Capture the cell that displays the provided text and extract its [x, y] central coordinate. 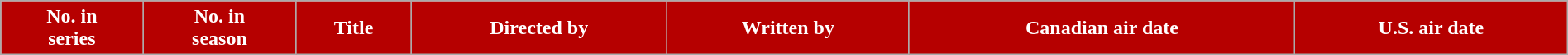
Canadian air date [1102, 28]
U.S. air date [1431, 28]
Directed by [539, 28]
No. inseries [72, 28]
No. inseason [220, 28]
Written by [787, 28]
Title [354, 28]
